Determine the (X, Y) coordinate at the center of the cell enclosing the given text.  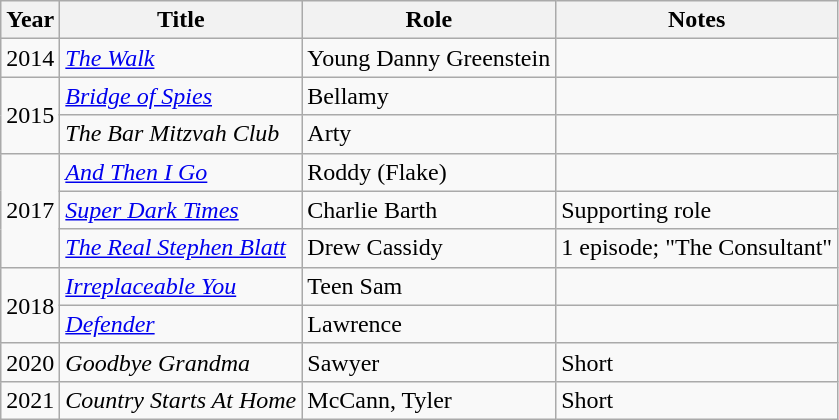
Teen Sam (429, 286)
Super Dark Times (181, 210)
2021 (30, 400)
Year (30, 20)
Bridge of Spies (181, 96)
Young Danny Greenstein (429, 58)
Supporting role (697, 210)
Role (429, 20)
Lawrence (429, 324)
The Bar Mitzvah Club (181, 134)
Notes (697, 20)
Irreplaceable You (181, 286)
Defender (181, 324)
2014 (30, 58)
Bellamy (429, 96)
Drew Cassidy (429, 248)
Title (181, 20)
2018 (30, 305)
Roddy (Flake) (429, 172)
The Walk (181, 58)
McCann, Tyler (429, 400)
The Real Stephen Blatt (181, 248)
And Then I Go (181, 172)
Arty (429, 134)
2017 (30, 210)
Country Starts At Home (181, 400)
Sawyer (429, 362)
1 episode; "The Consultant" (697, 248)
2015 (30, 115)
Goodbye Grandma (181, 362)
2020 (30, 362)
Charlie Barth (429, 210)
